Locate the cell with the specified text and output its [x, y] center coordinate. 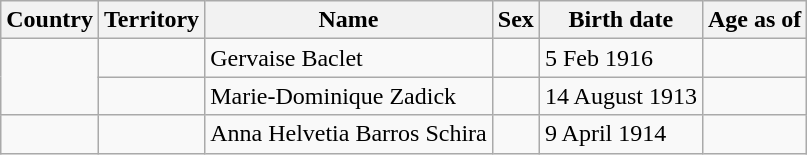
14 August 1913 [620, 96]
Gervaise Baclet [349, 58]
Country [50, 20]
Age as of [754, 20]
Anna Helvetia Barros Schira [349, 134]
Birth date [620, 20]
Territory [151, 20]
5 Feb 1916 [620, 58]
Sex [516, 20]
9 April 1914 [620, 134]
Marie-Dominique Zadick [349, 96]
Name [349, 20]
